Capture the cell that displays the provided text and extract its (X, Y) central coordinate. 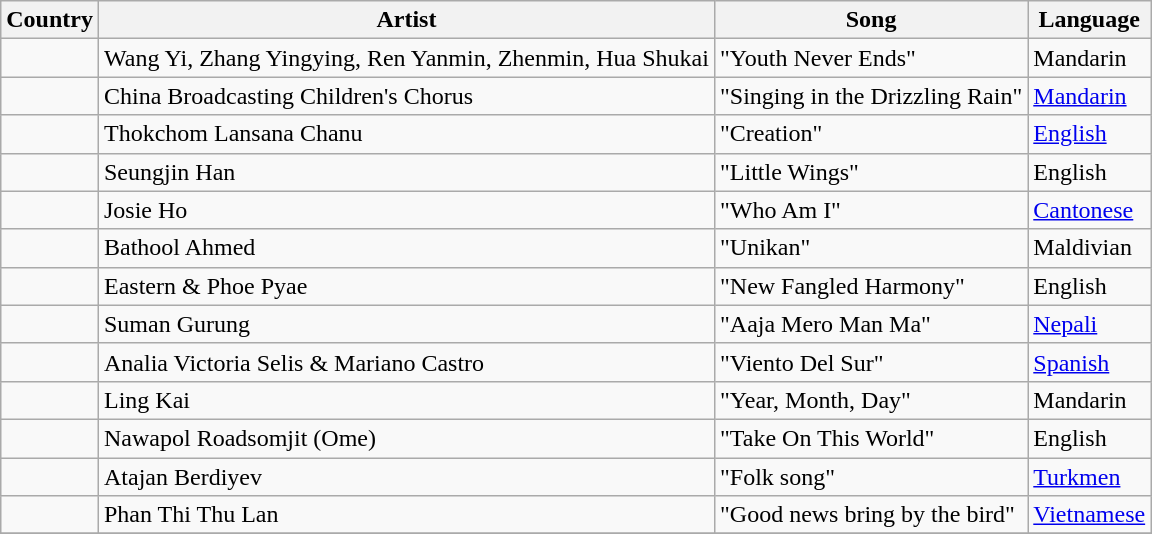
"New Fangled Harmony" (870, 286)
Artist (406, 20)
China Broadcasting Children's Chorus (406, 96)
Nawapol Roadsomjit (Ome) (406, 438)
"Singing in the Drizzling Rain" (870, 96)
Thokchom Lansana Chanu (406, 134)
Suman Gurung (406, 324)
Seungjin Han (406, 172)
"Who Am I" (870, 210)
Language (1090, 20)
Bathool Ahmed (406, 248)
Cantonese (1090, 210)
"Creation" (870, 134)
"Take On This World" (870, 438)
Atajan Berdiyev (406, 477)
Phan Thi Thu Lan (406, 515)
Nepali (1090, 324)
"Little Wings" (870, 172)
Josie Ho (406, 210)
"Unikan" (870, 248)
Analia Victoria Selis & Mariano Castro (406, 362)
Spanish (1090, 362)
Wang Yi, Zhang Yingying, Ren Yanmin, Zhenmin, Hua Shukai (406, 58)
Eastern & Phoe Pyae (406, 286)
"Year, Month, Day" (870, 400)
"Viento Del Sur" (870, 362)
"Folk song" (870, 477)
Song (870, 20)
Vietnamese (1090, 515)
"Good news bring by the bird" (870, 515)
"Youth Never Ends" (870, 58)
Ling Kai (406, 400)
Turkmen (1090, 477)
Maldivian (1090, 248)
"Aaja Mero Man Ma" (870, 324)
Country (50, 20)
